Extract the [x, y] coordinate from the center of the cell holding the provided text.  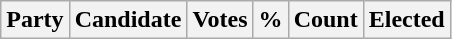
Votes [220, 20]
% [270, 20]
Count [326, 20]
Party [35, 20]
Candidate [128, 20]
Elected [406, 20]
